Provide the [x, y] coordinate of the cell's center where the given text is located.  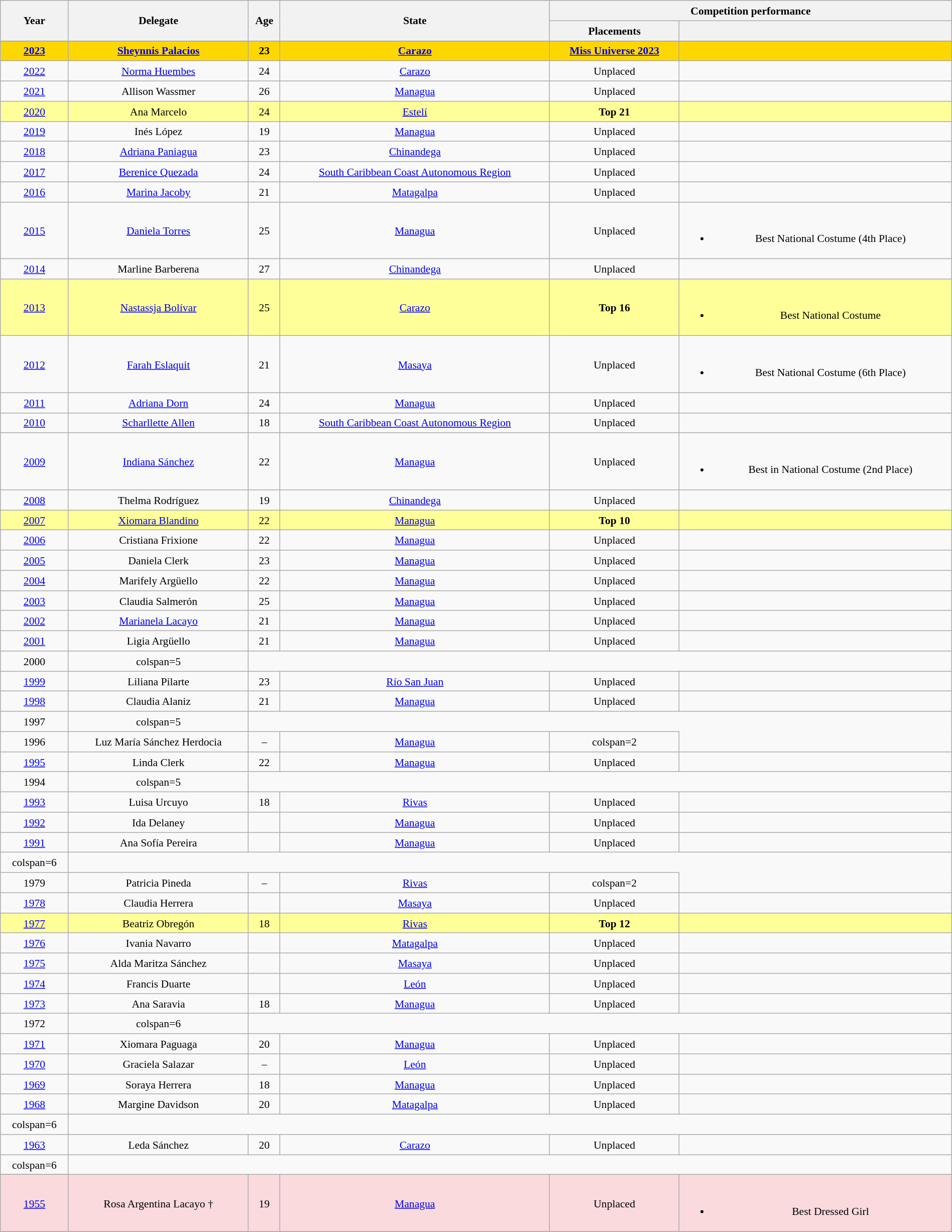
Age [264, 21]
Río San Juan [415, 681]
1977 [34, 923]
Cristiana Frixione [159, 540]
Competition performance [751, 11]
1979 [34, 883]
2003 [34, 601]
Ida Delaney [159, 822]
Adriana Dorn [159, 403]
Marina Jacoby [159, 192]
Leda Sánchez [159, 1145]
1976 [34, 943]
2007 [34, 520]
Best Dressed Girl [815, 1203]
Adriana Paniagua [159, 152]
2005 [34, 560]
2017 [34, 172]
Claudia Alaniz [159, 701]
Soraya Herrera [159, 1084]
2008 [34, 500]
1995 [34, 762]
Ana Saravia [159, 1004]
Ana Sofía Pereira [159, 842]
Ligia Argüello [159, 641]
Top 10 [615, 520]
Scharllette Allen [159, 423]
Best National Costume (6th Place) [815, 364]
Sheynnis Palacios [159, 51]
Top 16 [615, 307]
Placements [615, 31]
Alda Maritza Sánchez [159, 963]
1972 [34, 1024]
Best in National Costume (2nd Place) [815, 462]
Best National Costume [815, 307]
2011 [34, 403]
1971 [34, 1044]
Luz María Sánchez Herdocia [159, 742]
2006 [34, 540]
Year [34, 21]
Best National Costume (4th Place) [815, 230]
1973 [34, 1004]
Ivania Navarro [159, 943]
2015 [34, 230]
Berenice Quezada [159, 172]
1997 [34, 721]
1994 [34, 782]
Allison Wassmer [159, 91]
Linda Clerk [159, 762]
Top 12 [615, 923]
2019 [34, 132]
Margine Davidson [159, 1104]
2014 [34, 269]
1999 [34, 681]
Delegate [159, 21]
Liliana Pilarte [159, 681]
Indiana Sánchez [159, 462]
2002 [34, 621]
1991 [34, 842]
Miss Universe 2023 [615, 51]
Francis Duarte [159, 983]
2004 [34, 580]
Estelí [415, 111]
Xiomara Blandino [159, 520]
Marline Barberena [159, 269]
2018 [34, 152]
Beatriz Obregón [159, 923]
Marifely Argüello [159, 580]
Top 21 [615, 111]
2023 [34, 51]
1975 [34, 963]
Ana Marcelo [159, 111]
Rosa Argentina Lacayo † [159, 1203]
1996 [34, 742]
Norma Huembes [159, 71]
Farah Eslaquit [159, 364]
Xiomara Paguaga [159, 1044]
Daniela Torres [159, 230]
2009 [34, 462]
1955 [34, 1203]
2022 [34, 71]
2021 [34, 91]
Claudia Salmerón [159, 601]
Nastassja Bolívar [159, 307]
2012 [34, 364]
2016 [34, 192]
Luisa Urcuyo [159, 802]
1978 [34, 903]
Daniela Clerk [159, 560]
2020 [34, 111]
2000 [34, 661]
Marianela Lacayo [159, 621]
1992 [34, 822]
1974 [34, 983]
27 [264, 269]
Patricia Pineda [159, 883]
State [415, 21]
2010 [34, 423]
1998 [34, 701]
Inés López [159, 132]
2013 [34, 307]
26 [264, 91]
2001 [34, 641]
1993 [34, 802]
Claudia Herrera [159, 903]
1963 [34, 1145]
Graciela Salazar [159, 1064]
1970 [34, 1064]
1969 [34, 1084]
1968 [34, 1104]
Thelma Rodríguez [159, 500]
